Return (x, y) of the center of cell containing provided text 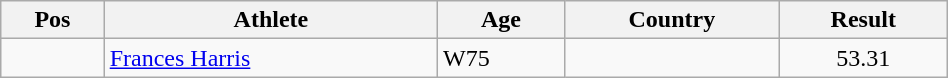
Country (672, 20)
Age (502, 20)
W75 (502, 58)
53.31 (863, 58)
Frances Harris (270, 58)
Result (863, 20)
Pos (52, 20)
Athlete (270, 20)
